Provide the [x, y] coordinate of the cell's center where the given text is located.  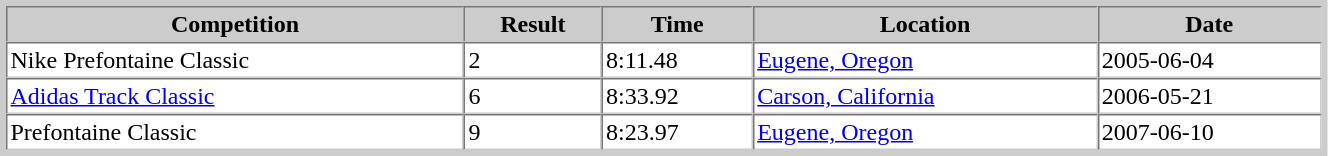
2 [533, 60]
Competition [235, 24]
2006-05-21 [1209, 96]
2007-06-10 [1209, 132]
Nike Prefontaine Classic [235, 60]
6 [533, 96]
Location [926, 24]
Date [1209, 24]
8:33.92 [678, 96]
8:23.97 [678, 132]
Adidas Track Classic [235, 96]
8:11.48 [678, 60]
Time [678, 24]
Result [533, 24]
Prefontaine Classic [235, 132]
2005-06-04 [1209, 60]
Carson, California [926, 96]
9 [533, 132]
